Extract the (x, y) coordinate from the center of the cell holding the provided text.  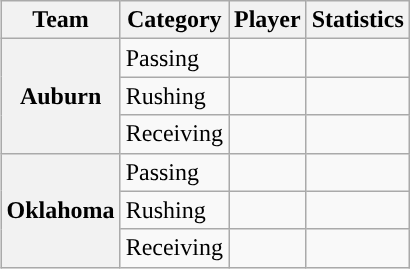
Auburn (60, 96)
Category (174, 20)
Statistics (358, 20)
Team (60, 20)
Player (267, 20)
Oklahoma (60, 210)
